From the cell containing the given text, extract its center point as [X, Y] coordinate. 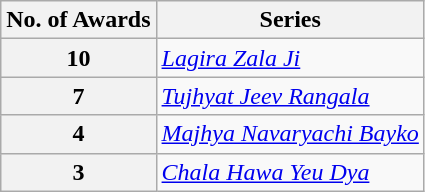
Chala Hawa Yeu Dya [290, 172]
Tujhyat Jeev Rangala [290, 96]
Lagira Zala Ji [290, 58]
No. of Awards [78, 20]
Series [290, 20]
4 [78, 134]
Majhya Navaryachi Bayko [290, 134]
10 [78, 58]
7 [78, 96]
3 [78, 172]
